Return [x, y] of the center of cell containing provided text 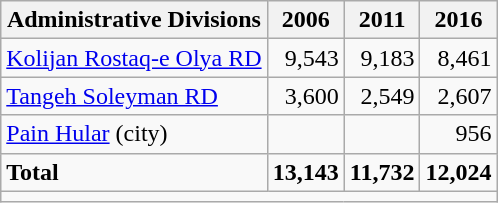
Total [134, 172]
2011 [382, 20]
Administrative Divisions [134, 20]
956 [458, 134]
2006 [306, 20]
Kolijan Rostaq-e Olya RD [134, 58]
3,600 [306, 96]
9,183 [382, 58]
13,143 [306, 172]
Tangeh Soleyman RD [134, 96]
11,732 [382, 172]
2,549 [382, 96]
9,543 [306, 58]
2,607 [458, 96]
12,024 [458, 172]
2016 [458, 20]
Pain Hular (city) [134, 134]
8,461 [458, 58]
